Provide the (x, y) coordinate of the cell's center where the given text is located.  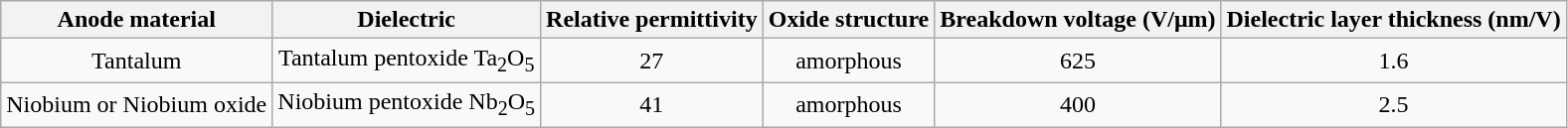
625 (1078, 61)
Dielectric layer thickness (nm/V) (1394, 20)
Tantalum (137, 61)
2.5 (1394, 104)
Niobium or Niobium oxide (137, 104)
27 (652, 61)
Niobium pentoxide Nb2O5 (407, 104)
Oxide structure (849, 20)
Anode material (137, 20)
400 (1078, 104)
Tantalum pentoxide Ta2O5 (407, 61)
Dielectric (407, 20)
41 (652, 104)
Breakdown voltage (V/μm) (1078, 20)
Relative permittivity (652, 20)
1.6 (1394, 61)
